From the cell containing the given text, extract its center point as [X, Y] coordinate. 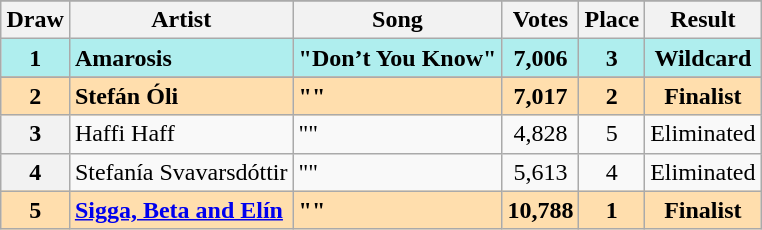
5,613 [540, 172]
Stefán Óli [181, 96]
Haffi Haff [181, 134]
Votes [540, 20]
Song [398, 20]
"Don’t You Know" [398, 58]
Sigga, Beta and Elín [181, 210]
7,006 [540, 58]
Place [612, 20]
Artist [181, 20]
Draw [35, 20]
Amarosis [181, 58]
7,017 [540, 96]
10,788 [540, 210]
Wildcard [703, 58]
4,828 [540, 134]
Stefanía Svavarsdóttir [181, 172]
Result [703, 20]
